Determine the [x, y] coordinate at the center of the cell enclosing the given text.  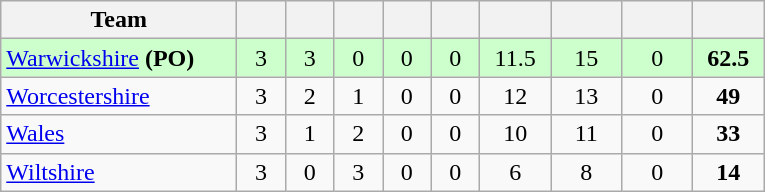
11 [586, 134]
8 [586, 172]
33 [728, 134]
15 [586, 58]
13 [586, 96]
Wiltshire [119, 172]
Worcestershire [119, 96]
12 [516, 96]
11.5 [516, 58]
49 [728, 96]
6 [516, 172]
Wales [119, 134]
Team [119, 20]
Warwickshire (PO) [119, 58]
62.5 [728, 58]
10 [516, 134]
14 [728, 172]
